For the text-containing cell, return its midpoint in [X, Y] coordinate format. 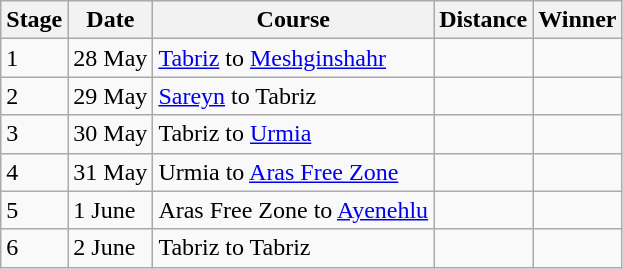
29 May [110, 96]
2 [34, 96]
Winner [578, 20]
Date [110, 20]
4 [34, 172]
Sareyn to Tabriz [294, 96]
31 May [110, 172]
Aras Free Zone to Ayenehlu [294, 210]
1 June [110, 210]
Course [294, 20]
Distance [484, 20]
6 [34, 248]
1 [34, 58]
5 [34, 210]
28 May [110, 58]
Tabriz to Tabriz [294, 248]
3 [34, 134]
Tabriz to Urmia [294, 134]
Tabriz to Meshginshahr [294, 58]
Stage [34, 20]
30 May [110, 134]
Urmia to Aras Free Zone [294, 172]
2 June [110, 248]
